Return [x, y] of the center of cell containing provided text 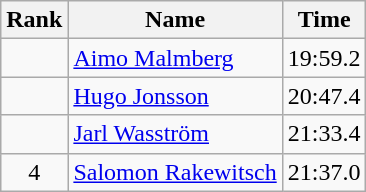
21:33.4 [324, 134]
Salomon Rakewitsch [175, 172]
20:47.4 [324, 96]
Jarl Wasström [175, 134]
Time [324, 20]
Aimo Malmberg [175, 58]
Rank [34, 20]
21:37.0 [324, 172]
Hugo Jonsson [175, 96]
19:59.2 [324, 58]
4 [34, 172]
Name [175, 20]
